Provide the (X, Y) coordinate of the cell's center where the given text is located.  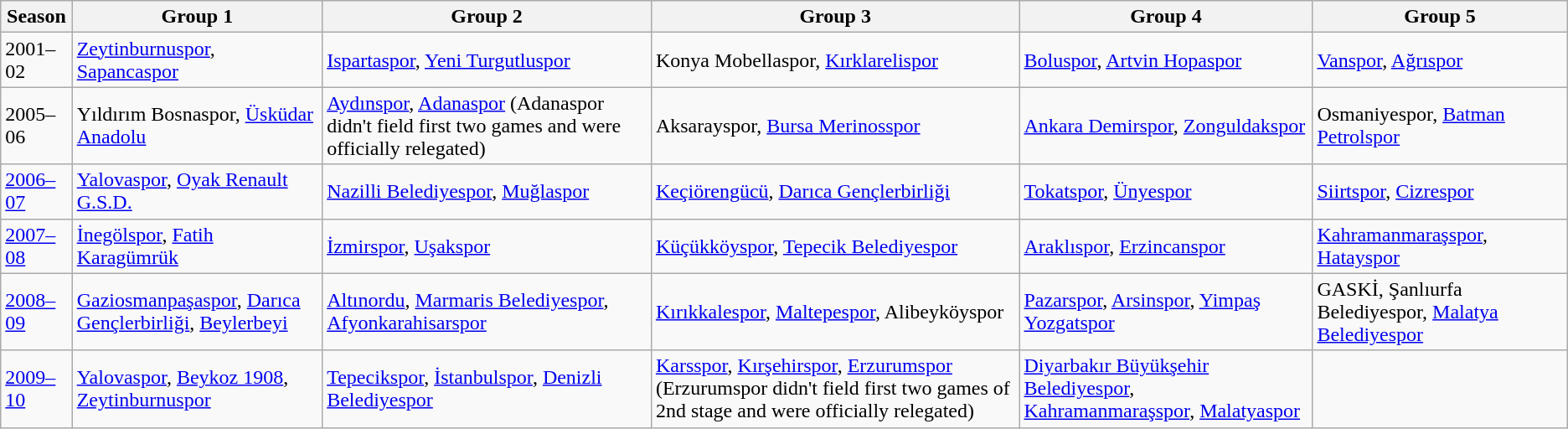
Siirtspor, Cizrespor (1440, 191)
2005–06 (37, 126)
2009–10 (37, 389)
Group 5 (1440, 17)
Tokatspor, Ünyespor (1166, 191)
Kahramanmaraşspor, Hatayspor (1440, 246)
2008–09 (37, 312)
Karsspor, Kırşehirspor, Erzurumspor (Erzurumspor didn't field first two games of 2nd stage and were officially relegated) (835, 389)
Yalovaspor, Oyak Renault G.S.D. (197, 191)
2001–02 (37, 60)
2007–08 (37, 246)
Aksarayspor, Bursa Merinosspor (835, 126)
Osmaniyespor, Batman Petrolspor (1440, 126)
Diyarbakır Büyükşehir Belediyespor, Kahramanmaraşspor, Malatyaspor (1166, 389)
Pazarspor, Arsinspor, Yimpaş Yozgatspor (1166, 312)
Group 3 (835, 17)
Group 2 (487, 17)
İzmirspor, Uşakspor (487, 246)
Group 4 (1166, 17)
Yıldırım Bosnaspor, Üsküdar Anadolu (197, 126)
Altınordu, Marmaris Belediyespor, Afyonkarahisarspor (487, 312)
Aydınspor, Adanaspor (Adanaspor didn't field first two games and were officially relegated) (487, 126)
Nazilli Belediyespor, Muğlaspor (487, 191)
Yalovaspor, Beykoz 1908, Zeytinburnuspor (197, 389)
GASKİ, Şanlıurfa Belediyespor, Malatya Belediyespor (1440, 312)
Season (37, 17)
Boluspor, Artvin Hopaspor (1166, 60)
Keçiörengücü, Darıca Gençlerbirliği (835, 191)
Zeytinburnuspor, Sapancaspor (197, 60)
Ankara Demirspor, Zonguldakspor (1166, 126)
Araklıspor, Erzincanspor (1166, 246)
Tepecikspor, İstanbulspor, Denizli Belediyespor (487, 389)
Vanspor, Ağrıspor (1440, 60)
Kırıkkalespor, Maltepespor, Alibeyköyspor (835, 312)
Ispartaspor, Yeni Turgutluspor (487, 60)
İnegölspor, Fatih Karagümrük (197, 246)
Gaziosmanpaşaspor, Darıca Gençlerbirliği, Beylerbeyi (197, 312)
Group 1 (197, 17)
2006–07 (37, 191)
Konya Mobellaspor, Kırklarelispor (835, 60)
Küçükköyspor, Tepecik Belediyespor (835, 246)
